From the cell containing the given text, extract its center point as (x, y) coordinate. 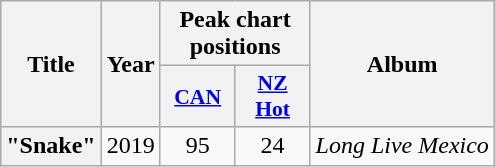
2019 (130, 146)
CAN (198, 96)
NZHot (272, 96)
95 (198, 146)
"Snake" (51, 146)
Year (130, 64)
Album (402, 64)
Long Live Mexico (402, 146)
Title (51, 64)
Peak chart positions (235, 34)
24 (272, 146)
